Extract the [x, y] coordinate from the center of the cell holding the provided text.  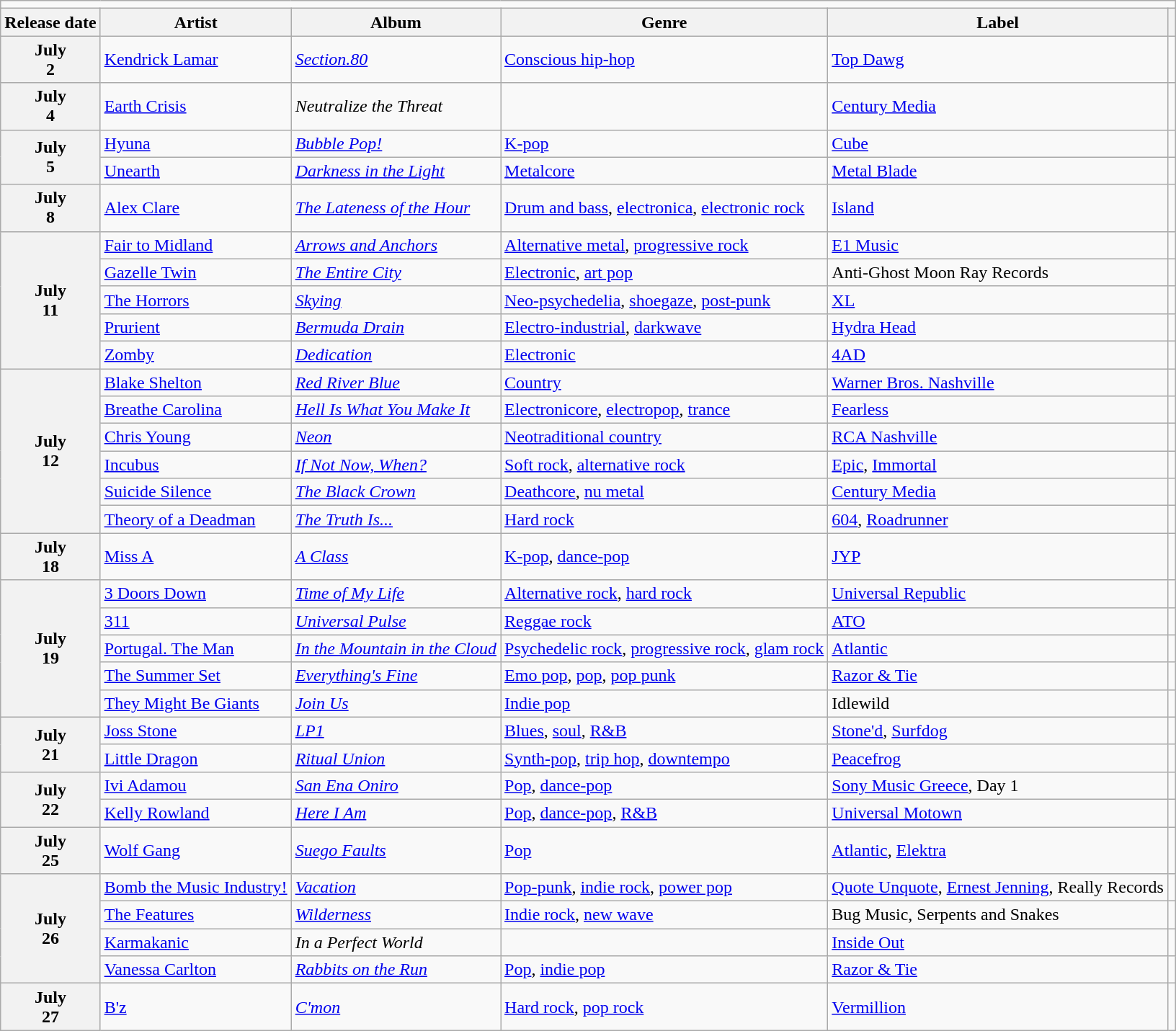
Time of My Life [396, 594]
July12 [50, 451]
July26 [50, 929]
E1 Music [998, 245]
Vanessa Carlton [196, 970]
Hyuna [196, 143]
Electronic, art pop [664, 272]
Pop, dance-pop [664, 785]
3 Doors Down [196, 594]
Fearless [998, 410]
Fair to Midland [196, 245]
Breathe Carolina [196, 410]
Darkness in the Light [396, 171]
July4 [50, 107]
Genre [664, 22]
Universal Republic [998, 594]
Hydra Head [998, 327]
Vermillion [998, 1007]
San Ena Oniro [396, 785]
Synth-pop, trip hop, downtempo [664, 758]
July21 [50, 744]
4AD [998, 354]
The Entire City [396, 272]
Anti-Ghost Moon Ray Records [998, 272]
Drum and bass, electronica, electronic rock [664, 207]
In a Perfect World [396, 942]
Pop, dance-pop, R&B [664, 813]
C'mon [396, 1007]
Metal Blade [998, 171]
Country [664, 383]
Island [998, 207]
Kendrick Lamar [196, 59]
The Horrors [196, 300]
Inside Out [998, 942]
Gazelle Twin [196, 272]
Wolf Gang [196, 850]
Stone'd, Surfdog [998, 731]
Electronic [664, 354]
July5 [50, 157]
Reggae rock [664, 621]
Kelly Rowland [196, 813]
K-pop [664, 143]
Deathcore, nu metal [664, 492]
Join Us [396, 703]
A Class [396, 556]
Portugal. The Man [196, 648]
Atlantic, Elektra [998, 850]
Alex Clare [196, 207]
Cube [998, 143]
Here I Am [396, 813]
Universal Motown [998, 813]
Arrows and Anchors [396, 245]
Universal Pulse [396, 621]
Bubble Pop! [396, 143]
Psychedelic rock, progressive rock, glam rock [664, 648]
The Lateness of the Hour [396, 207]
ATO [998, 621]
Release date [50, 22]
Unearth [196, 171]
The Features [196, 915]
Section.80 [396, 59]
Indie rock, new wave [664, 915]
Suicide Silence [196, 492]
They Might Be Giants [196, 703]
The Black Crown [396, 492]
Alternative metal, progressive rock [664, 245]
604, Roadrunner [998, 519]
311 [196, 621]
Wilderness [396, 915]
July2 [50, 59]
Atlantic [998, 648]
The Truth Is... [396, 519]
Quote Unquote, Ernest Jenning, Really Records [998, 888]
Ritual Union [396, 758]
Hell Is What You Make It [396, 410]
Suego Faults [396, 850]
Epic, Immortal [998, 465]
July22 [50, 799]
Album [396, 22]
Warner Bros. Nashville [998, 383]
Top Dawg [998, 59]
Blues, soul, R&B [664, 731]
Emo pop, pop, pop punk [664, 676]
Miss A [196, 556]
Chris Young [196, 437]
Joss Stone [196, 731]
Earth Crisis [196, 107]
Idlewild [998, 703]
LP1 [396, 731]
July11 [50, 300]
JYP [998, 556]
Bermuda Drain [396, 327]
Hard rock, pop rock [664, 1007]
Soft rock, alternative rock [664, 465]
Neo-psychedelia, shoegaze, post-punk [664, 300]
Electronicore, electropop, trance [664, 410]
July19 [50, 648]
Everything's Fine [396, 676]
Peacefrog [998, 758]
XL [998, 300]
Alternative rock, hard rock [664, 594]
July8 [50, 207]
Neutralize the Threat [396, 107]
Label [998, 22]
Bomb the Music Industry! [196, 888]
July27 [50, 1007]
The Summer Set [196, 676]
Pop [664, 850]
Neon [396, 437]
Ivi Adamou [196, 785]
Sony Music Greece, Day 1 [998, 785]
Pop-punk, indie rock, power pop [664, 888]
Rabbits on the Run [396, 970]
Artist [196, 22]
Skying [396, 300]
Conscious hip-hop [664, 59]
Vacation [396, 888]
Metalcore [664, 171]
Dedication [396, 354]
Neotraditional country [664, 437]
If Not Now, When? [396, 465]
Hard rock [664, 519]
Prurient [196, 327]
RCA Nashville [998, 437]
B'z [196, 1007]
Indie pop [664, 703]
Little Dragon [196, 758]
In the Mountain in the Cloud [396, 648]
Zomby [196, 354]
Pop, indie pop [664, 970]
July18 [50, 556]
Electro-industrial, darkwave [664, 327]
Incubus [196, 465]
Blake Shelton [196, 383]
Theory of a Deadman [196, 519]
Red River Blue [396, 383]
Karmakanic [196, 942]
K-pop, dance-pop [664, 556]
Bug Music, Serpents and Snakes [998, 915]
July25 [50, 850]
